Locate the cell with the specified text and output its [X, Y] center coordinate. 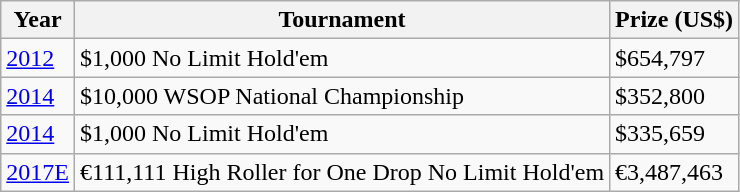
2012 [38, 58]
Year [38, 20]
Tournament [342, 20]
$352,800 [674, 96]
Prize (US$) [674, 20]
$10,000 WSOP National Championship [342, 96]
€3,487,463 [674, 172]
$335,659 [674, 134]
2017E [38, 172]
€111,111 High Roller for One Drop No Limit Hold'em [342, 172]
$654,797 [674, 58]
